Find where the given text appears and provide that cell's center as (x, y) coordinate. 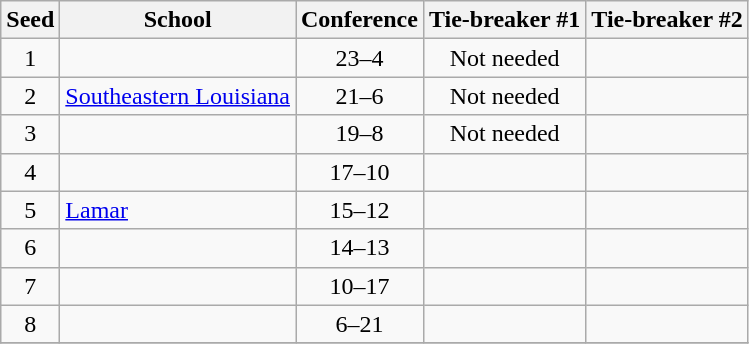
14–13 (360, 248)
Lamar (178, 210)
10–17 (360, 286)
Tie-breaker #1 (504, 20)
School (178, 20)
17–10 (360, 172)
15–12 (360, 210)
5 (30, 210)
7 (30, 286)
21–6 (360, 96)
Seed (30, 20)
Southeastern Louisiana (178, 96)
3 (30, 134)
4 (30, 172)
2 (30, 96)
23–4 (360, 58)
Tie-breaker #2 (667, 20)
Conference (360, 20)
6–21 (360, 324)
6 (30, 248)
8 (30, 324)
19–8 (360, 134)
1 (30, 58)
